For the text-containing cell, return its midpoint in [x, y] coordinate format. 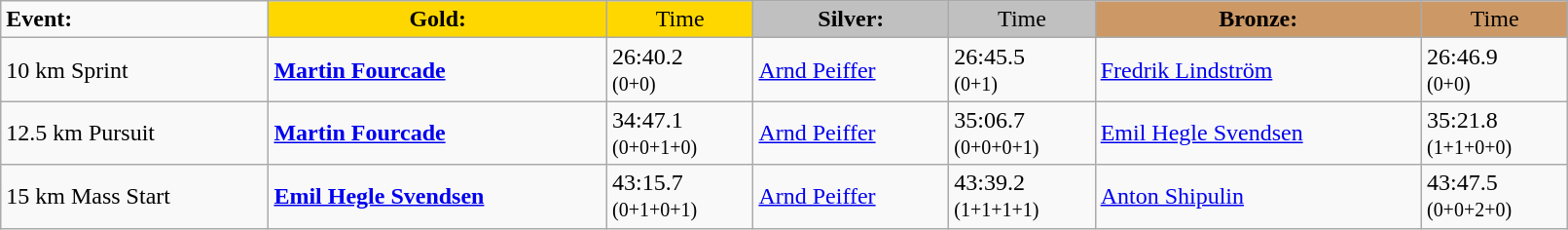
Anton Shipulin [1258, 197]
Gold: [438, 19]
Silver: [851, 19]
15 km Mass Start [134, 197]
10 km Sprint [134, 70]
Event: [134, 19]
12.5 km Pursuit [134, 133]
34:47.1(0+0+1+0) [680, 133]
Fredrik Lindström [1258, 70]
26:46.9(0+0) [1494, 70]
26:45.5(0+1) [1022, 70]
43:15.7(0+1+0+1) [680, 197]
26:40.2(0+0) [680, 70]
43:39.2(1+1+1+1) [1022, 197]
43:47.5(0+0+2+0) [1494, 197]
Bronze: [1258, 19]
35:21.8(1+1+0+0) [1494, 133]
35:06.7(0+0+0+1) [1022, 133]
